Pinpoint the cell where the given text exists, returning its (x, y) midpoint coordinate. 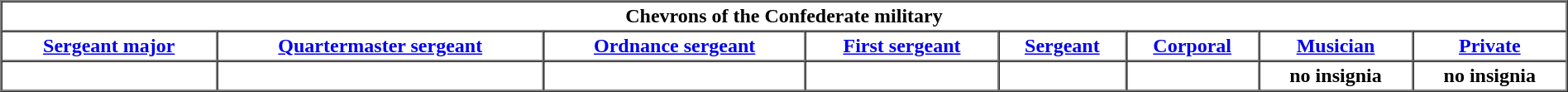
First sergeant (902, 46)
Sergeant major (109, 46)
Chevrons of the Confederate military (784, 17)
Sergeant (1062, 46)
Private (1489, 46)
Musician (1336, 46)
Quartermaster sergeant (380, 46)
Ordnance sergeant (675, 46)
Corporal (1192, 46)
